Extract the [X, Y] coordinate from the center of the cell holding the provided text.  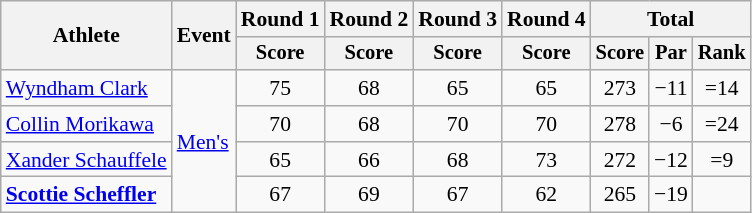
Scottie Scheffler [86, 195]
−12 [671, 160]
66 [370, 160]
Athlete [86, 36]
−19 [671, 195]
Round 3 [458, 19]
=14 [722, 88]
Total [671, 19]
Par [671, 54]
73 [546, 160]
Collin Morikawa [86, 124]
Round 2 [370, 19]
Men's [204, 141]
=24 [722, 124]
62 [546, 195]
−6 [671, 124]
272 [620, 160]
Wyndham Clark [86, 88]
=9 [722, 160]
265 [620, 195]
69 [370, 195]
Xander Schauffele [86, 160]
Round 1 [280, 19]
75 [280, 88]
−11 [671, 88]
273 [620, 88]
Rank [722, 54]
278 [620, 124]
Round 4 [546, 19]
Event [204, 36]
